Output the (X, Y) coordinate of the center of the cell containing the given text.  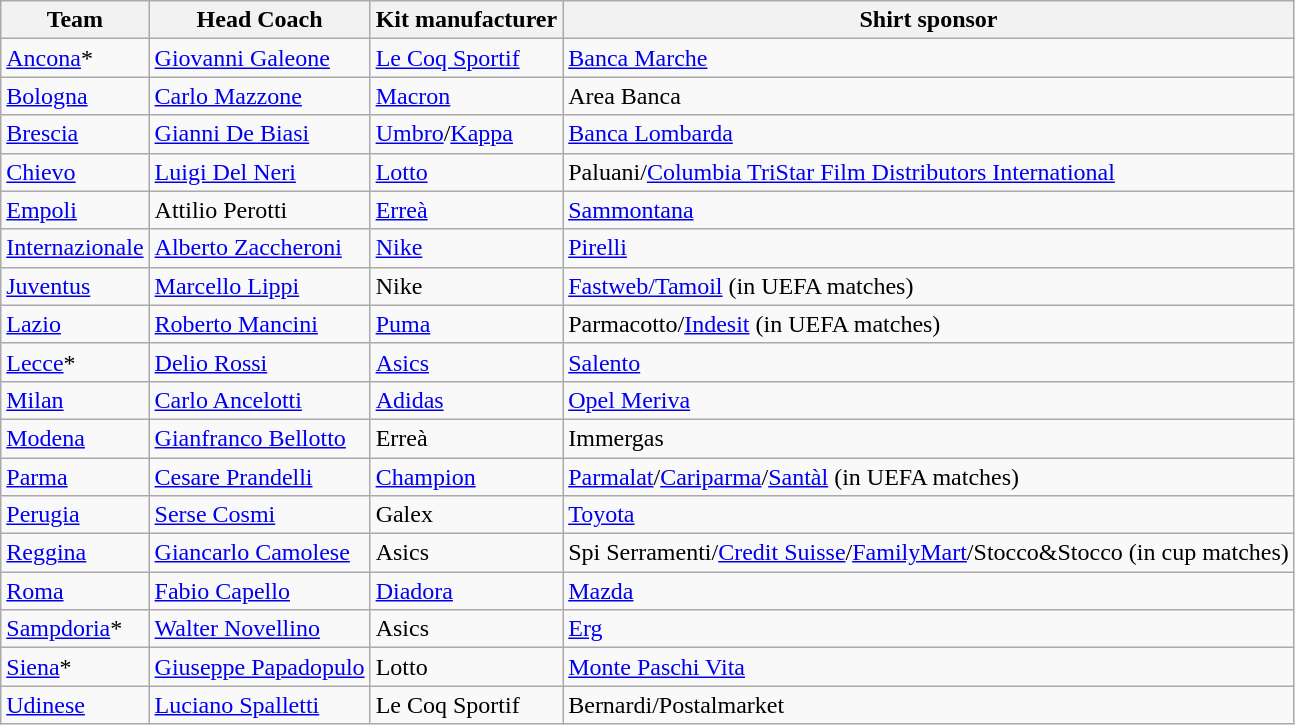
Chievo (75, 172)
Perugia (75, 515)
Marcello Lippi (260, 286)
Toyota (929, 515)
Luigi Del Neri (260, 172)
Salento (929, 362)
Paluani/Columbia TriStar Film Distributors International (929, 172)
Milan (75, 400)
Lazio (75, 324)
Parma (75, 477)
Modena (75, 438)
Parmacotto/Indesit (in UEFA matches) (929, 324)
Pirelli (929, 248)
Area Banca (929, 96)
Roma (75, 591)
Puma (466, 324)
Banca Lombarda (929, 134)
Shirt sponsor (929, 20)
Adidas (466, 400)
Parmalat/Cariparma/Santàl (in UEFA matches) (929, 477)
Fastweb/Tamoil (in UEFA matches) (929, 286)
Immergas (929, 438)
Reggina (75, 553)
Brescia (75, 134)
Gianfranco Bellotto (260, 438)
Bologna (75, 96)
Mazda (929, 591)
Roberto Mancini (260, 324)
Diadora (466, 591)
Udinese (75, 705)
Gianni De Biasi (260, 134)
Serse Cosmi (260, 515)
Head Coach (260, 20)
Spi Serramenti/Credit Suisse/FamilyMart/Stocco&Stocco (in cup matches) (929, 553)
Giuseppe Papadopulo (260, 667)
Kit manufacturer (466, 20)
Walter Novellino (260, 629)
Internazionale (75, 248)
Fabio Capello (260, 591)
Siena* (75, 667)
Carlo Mazzone (260, 96)
Lecce* (75, 362)
Carlo Ancelotti (260, 400)
Sampdoria* (75, 629)
Opel Meriva (929, 400)
Cesare Prandelli (260, 477)
Empoli (75, 210)
Champion (466, 477)
Giovanni Galeone (260, 58)
Bernardi/Postalmarket (929, 705)
Alberto Zaccheroni (260, 248)
Banca Marche (929, 58)
Macron (466, 96)
Umbro/Kappa (466, 134)
Galex (466, 515)
Sammontana (929, 210)
Ancona* (75, 58)
Erg (929, 629)
Giancarlo Camolese (260, 553)
Monte Paschi Vita (929, 667)
Team (75, 20)
Juventus (75, 286)
Attilio Perotti (260, 210)
Delio Rossi (260, 362)
Luciano Spalletti (260, 705)
